Return the (X, Y) coordinate for the center point of the cell that contains the specified text.  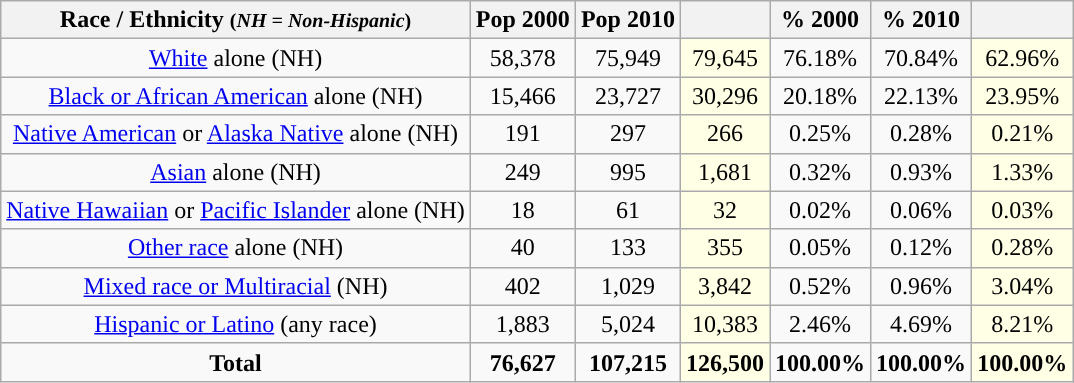
0.52% (820, 286)
3,842 (724, 286)
Pop 2010 (628, 20)
Mixed race or Multiracial (NH) (236, 286)
0.02% (820, 210)
Total (236, 362)
23.95% (1022, 96)
133 (628, 248)
18 (522, 210)
Black or African American alone (NH) (236, 96)
0.12% (922, 248)
0.05% (820, 248)
32 (724, 210)
70.84% (922, 58)
1,681 (724, 172)
76.18% (820, 58)
61 (628, 210)
0.96% (922, 286)
402 (522, 286)
Other race alone (NH) (236, 248)
Native American or Alaska Native alone (NH) (236, 134)
22.13% (922, 96)
% 2000 (820, 20)
30,296 (724, 96)
20.18% (820, 96)
3.04% (1022, 286)
Pop 2000 (522, 20)
58,378 (522, 58)
266 (724, 134)
5,024 (628, 324)
995 (628, 172)
0.03% (1022, 210)
297 (628, 134)
76,627 (522, 362)
2.46% (820, 324)
23,727 (628, 96)
1,029 (628, 286)
Race / Ethnicity (NH = Non-Hispanic) (236, 20)
40 (522, 248)
79,645 (724, 58)
0.21% (1022, 134)
1.33% (1022, 172)
126,500 (724, 362)
191 (522, 134)
Asian alone (NH) (236, 172)
0.93% (922, 172)
62.96% (1022, 58)
4.69% (922, 324)
15,466 (522, 96)
0.25% (820, 134)
1,883 (522, 324)
8.21% (1022, 324)
Native Hawaiian or Pacific Islander alone (NH) (236, 210)
0.32% (820, 172)
75,949 (628, 58)
White alone (NH) (236, 58)
0.06% (922, 210)
249 (522, 172)
107,215 (628, 362)
Hispanic or Latino (any race) (236, 324)
% 2010 (922, 20)
355 (724, 248)
10,383 (724, 324)
